Determine the [X, Y] coordinate at the center of the cell enclosing the given text.  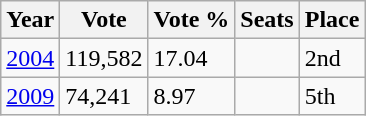
Seats [267, 20]
2nd [332, 58]
5th [332, 96]
Vote [104, 20]
119,582 [104, 58]
74,241 [104, 96]
8.97 [192, 96]
17.04 [192, 58]
Vote % [192, 20]
Place [332, 20]
2009 [30, 96]
Year [30, 20]
2004 [30, 58]
